Locate the cell with the specified text and output its (X, Y) center coordinate. 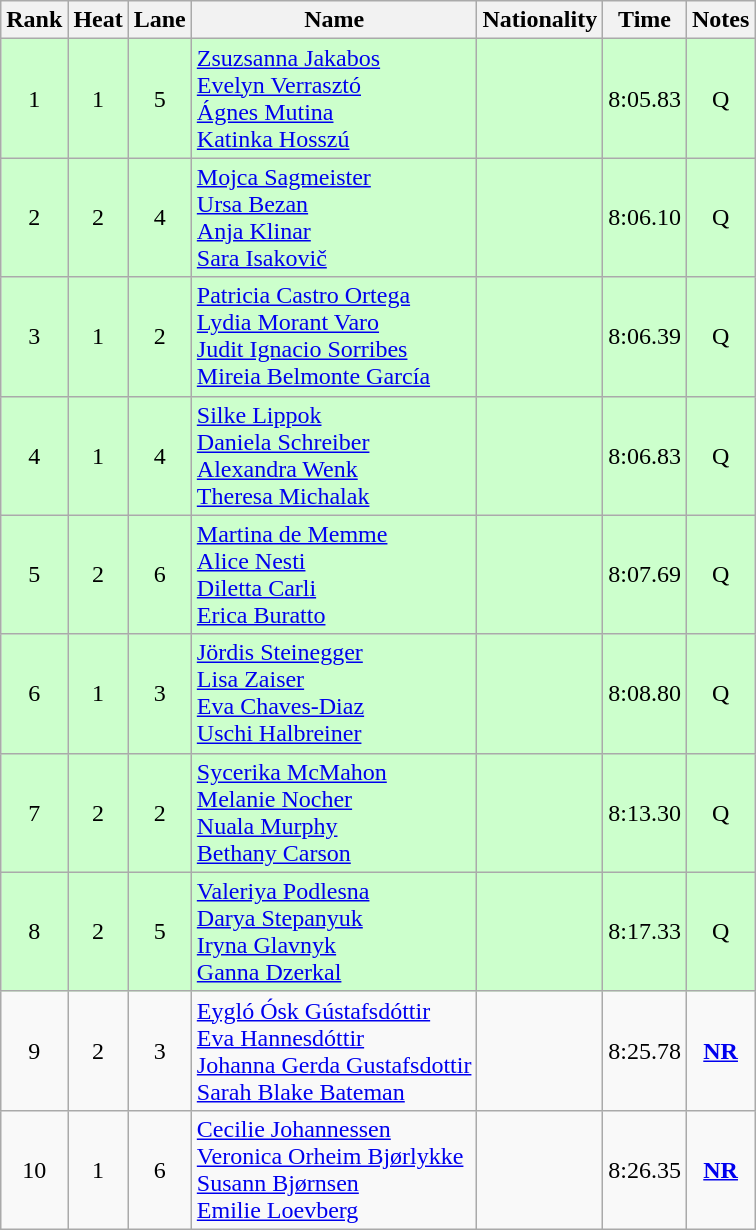
Martina de MemmeAlice NestiDiletta CarliErica Buratto (334, 574)
8:26.35 (645, 1170)
8:07.69 (645, 574)
8:17.33 (645, 932)
Time (645, 20)
8:25.78 (645, 1050)
Patricia Castro OrtegaLydia Morant VaroJudit Ignacio SorribesMireia Belmonte García (334, 336)
Cecilie JohannessenVeronica Orheim BjørlykkeSusann BjørnsenEmilie Loevberg (334, 1170)
8:06.39 (645, 336)
9 (34, 1050)
Sycerika McMahonMelanie NocherNuala MurphyBethany Carson (334, 812)
8:06.83 (645, 456)
Zsuzsanna JakabosEvelyn VerrasztóÁgnes MutinaKatinka Hosszú (334, 98)
Notes (720, 20)
Silke LippokDaniela SchreiberAlexandra WenkTheresa Michalak (334, 456)
Nationality (540, 20)
8:13.30 (645, 812)
Jördis SteineggerLisa ZaiserEva Chaves-DiazUschi Halbreiner (334, 694)
7 (34, 812)
Lane (160, 20)
Mojca SagmeisterUrsa BezanAnja KlinarSara Isakovič (334, 218)
10 (34, 1170)
8:06.10 (645, 218)
Valeriya PodlesnaDarya StepanyukIryna GlavnykGanna Dzerkal (334, 932)
Heat (98, 20)
Name (334, 20)
8:08.80 (645, 694)
Rank (34, 20)
8:05.83 (645, 98)
Eygló Ósk GústafsdóttirEva HannesdóttirJohanna Gerda GustafsdottirSarah Blake Bateman (334, 1050)
8 (34, 932)
